Determine the (x, y) coordinate at the center of the cell enclosing the given text.  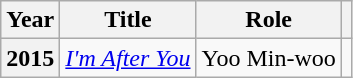
I'm After You (128, 58)
2015 (30, 58)
Role (268, 20)
Year (30, 20)
Title (128, 20)
Yoo Min-woo (268, 58)
